Identify which cell holds the provided text, then report its (X, Y) central coordinate. 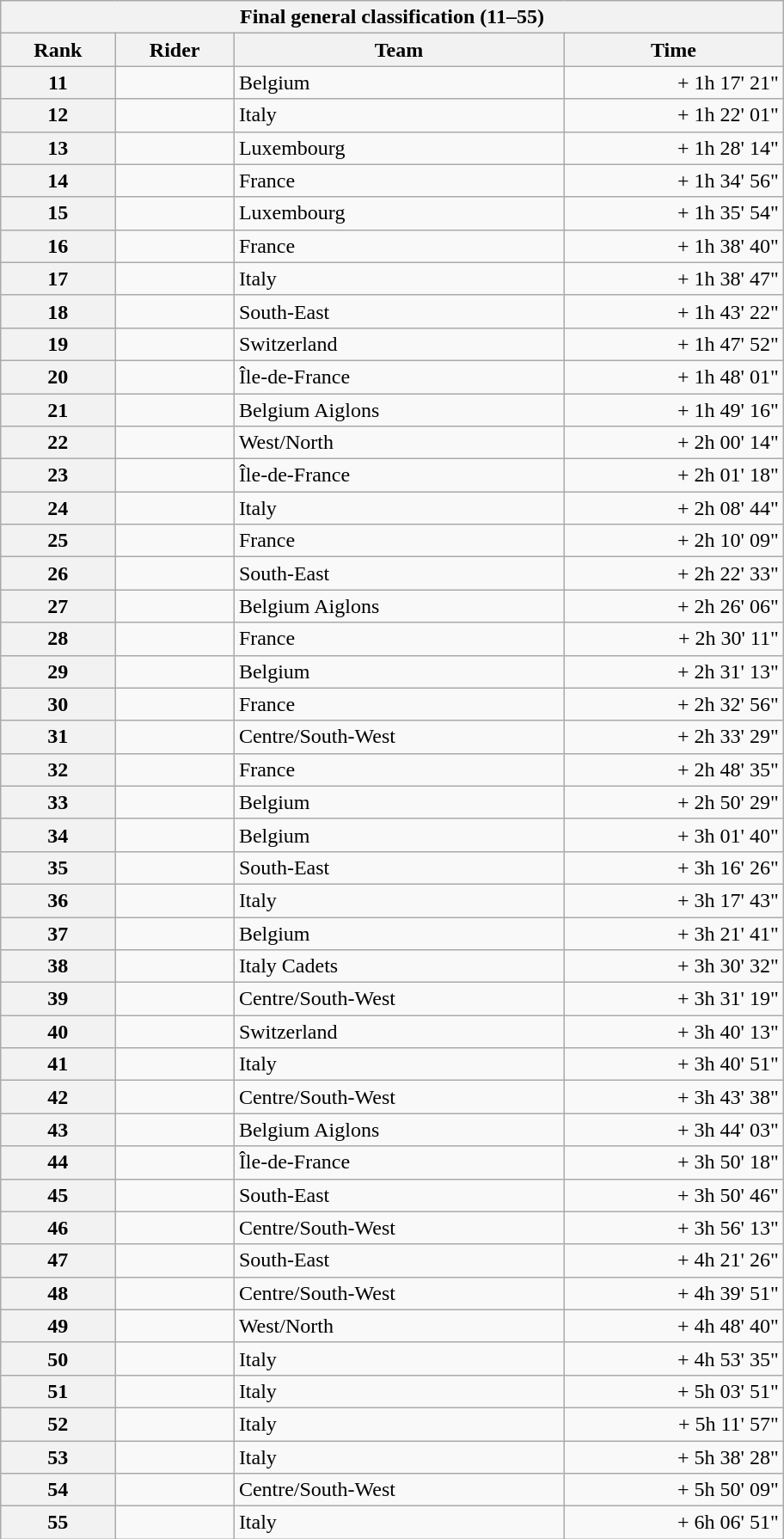
29 (58, 671)
19 (58, 344)
18 (58, 311)
Rider (175, 50)
37 (58, 933)
+ 3h 50' 46" (674, 1195)
+ 2h 33' 29" (674, 737)
+ 2h 30' 11" (674, 639)
+ 3h 16' 26" (674, 868)
26 (58, 573)
35 (58, 868)
+ 1h 49' 16" (674, 410)
52 (58, 1424)
Final general classification (11–55) (392, 17)
46 (58, 1228)
+ 2h 31' 13" (674, 671)
+ 5h 50' 09" (674, 1490)
21 (58, 410)
14 (58, 181)
28 (58, 639)
+ 4h 48' 40" (674, 1326)
11 (58, 83)
+ 2h 08' 44" (674, 508)
+ 6h 06' 51" (674, 1523)
+ 1h 43' 22" (674, 311)
+ 2h 32' 56" (674, 704)
42 (58, 1097)
+ 2h 48' 35" (674, 769)
+ 5h 38' 28" (674, 1457)
17 (58, 279)
+ 1h 28' 14" (674, 148)
15 (58, 213)
+ 1h 47' 52" (674, 344)
+ 1h 22' 01" (674, 115)
30 (58, 704)
45 (58, 1195)
33 (58, 802)
+ 3h 50' 18" (674, 1162)
25 (58, 541)
+ 4h 53' 35" (674, 1358)
+ 3h 40' 51" (674, 1064)
+ 3h 56' 13" (674, 1228)
Rank (58, 50)
+ 5h 11' 57" (674, 1424)
+ 1h 34' 56" (674, 181)
+ 1h 38' 40" (674, 246)
+ 2h 01' 18" (674, 475)
32 (58, 769)
+ 3h 31' 19" (674, 999)
+ 5h 03' 51" (674, 1391)
+ 3h 01' 40" (674, 835)
+ 3h 43' 38" (674, 1097)
38 (58, 966)
48 (58, 1293)
54 (58, 1490)
39 (58, 999)
50 (58, 1358)
+ 2h 26' 06" (674, 606)
+ 2h 22' 33" (674, 573)
+ 4h 39' 51" (674, 1293)
51 (58, 1391)
53 (58, 1457)
12 (58, 115)
Italy Cadets (399, 966)
40 (58, 1032)
+ 1h 38' 47" (674, 279)
31 (58, 737)
+ 1h 35' 54" (674, 213)
Time (674, 50)
49 (58, 1326)
Team (399, 50)
36 (58, 900)
+ 2h 10' 09" (674, 541)
44 (58, 1162)
+ 4h 21' 26" (674, 1260)
47 (58, 1260)
34 (58, 835)
+ 1h 48' 01" (674, 377)
43 (58, 1130)
24 (58, 508)
27 (58, 606)
+ 2h 00' 14" (674, 443)
+ 2h 50' 29" (674, 802)
55 (58, 1523)
16 (58, 246)
+ 3h 17' 43" (674, 900)
+ 1h 17' 21" (674, 83)
23 (58, 475)
+ 3h 44' 03" (674, 1130)
+ 3h 21' 41" (674, 933)
+ 3h 40' 13" (674, 1032)
22 (58, 443)
41 (58, 1064)
13 (58, 148)
20 (58, 377)
+ 3h 30' 32" (674, 966)
